Locate the cell with the specified text and output its (x, y) center coordinate. 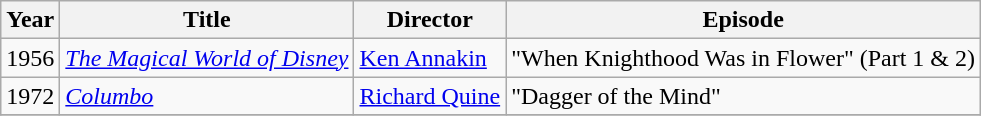
Columbo (207, 96)
"Dagger of the Mind" (744, 96)
Title (207, 20)
"When Knighthood Was in Flower" (Part 1 & 2) (744, 58)
Episode (744, 20)
1956 (30, 58)
Director (430, 20)
1972 (30, 96)
Year (30, 20)
Ken Annakin (430, 58)
Richard Quine (430, 96)
The Magical World of Disney (207, 58)
